Find where the given text appears and provide that cell's center as (X, Y) coordinate. 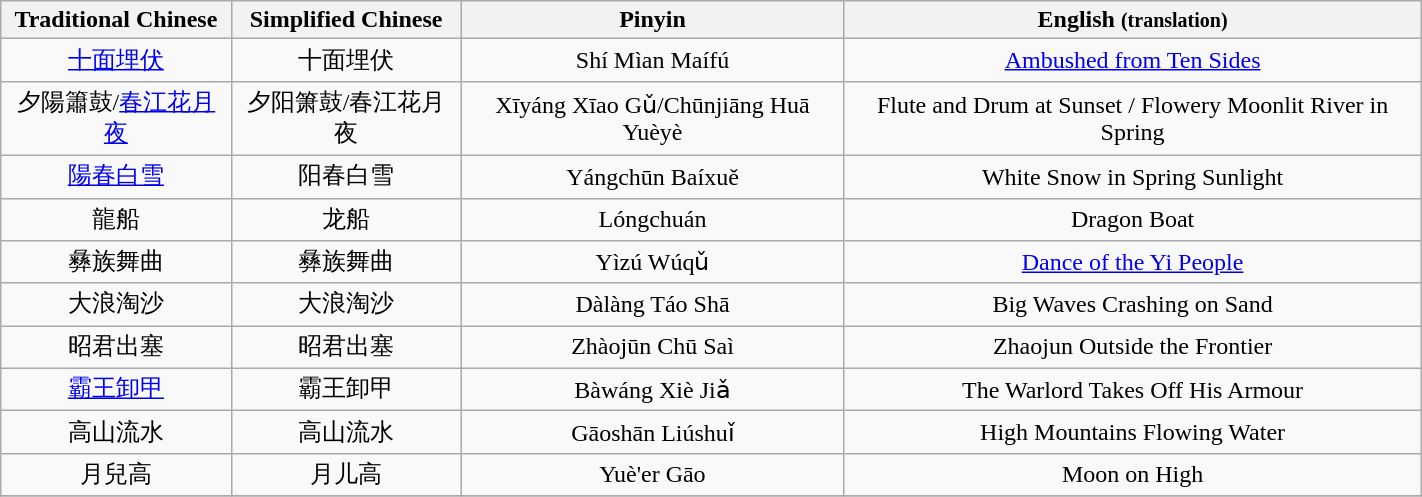
Moon on High (1132, 474)
月兒高 (116, 474)
Big Waves Crashing on Sand (1132, 304)
Flute and Drum at Sunset / Flowery Moonlit River in Spring (1132, 118)
Yìzú Wúqǔ (652, 262)
Dance of the Yi People (1132, 262)
Ambushed from Ten Sides (1132, 60)
Gāoshān Liúshuǐ (652, 432)
The Warlord Takes Off His Armour (1132, 390)
Dàlàng Táo Shā (652, 304)
Traditional Chinese (116, 20)
White Snow in Spring Sunlight (1132, 176)
龙船 (346, 220)
陽春白雪 (116, 176)
Shí Mìan Maífú (652, 60)
Lóngchuán (652, 220)
Dragon Boat (1132, 220)
English (translation) (1132, 20)
夕陽簫鼓/春江花月夜 (116, 118)
龍船 (116, 220)
Zhàojūn Chū Saì (652, 348)
Simplified Chinese (346, 20)
Yángchūn Baíxuě (652, 176)
High Mountains Flowing Water (1132, 432)
Yuè'er Gāo (652, 474)
月儿高 (346, 474)
Zhaojun Outside the Frontier (1132, 348)
Xīyáng Xīao Gǔ/Chūnjiāng Huā Yuèyè (652, 118)
夕阳箫鼓/春江花月夜 (346, 118)
Bàwáng Xiè Jiǎ (652, 390)
Pinyin (652, 20)
阳春白雪 (346, 176)
